Find where the given text appears and provide that cell's center as [x, y] coordinate. 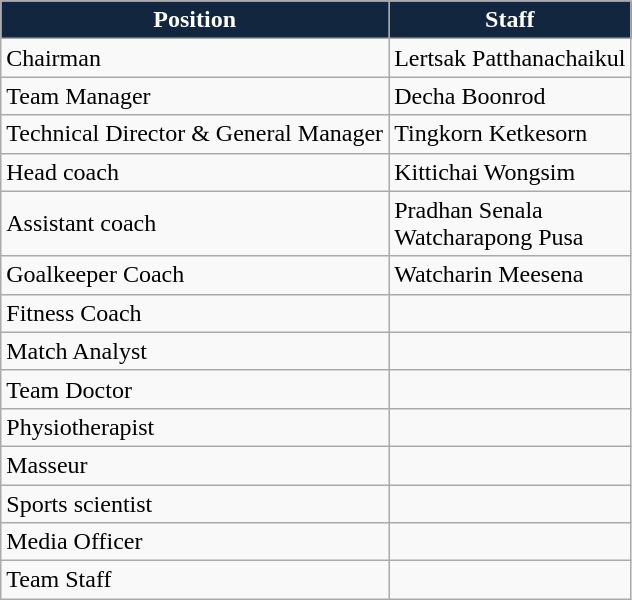
Goalkeeper Coach [195, 275]
Tingkorn Ketkesorn [510, 134]
Watcharin Meesena [510, 275]
Decha Boonrod [510, 96]
Physiotherapist [195, 427]
Head coach [195, 172]
Team Manager [195, 96]
Pradhan Senala Watcharapong Pusa [510, 224]
Masseur [195, 465]
Match Analyst [195, 351]
Team Doctor [195, 389]
Kittichai Wongsim [510, 172]
Sports scientist [195, 503]
Media Officer [195, 542]
Lertsak Patthanachaikul [510, 58]
Position [195, 20]
Fitness Coach [195, 313]
Chairman [195, 58]
Staff [510, 20]
Team Staff [195, 580]
Assistant coach [195, 224]
Technical Director & General Manager [195, 134]
